Pinpoint the cell where the given text exists, returning its [X, Y] midpoint coordinate. 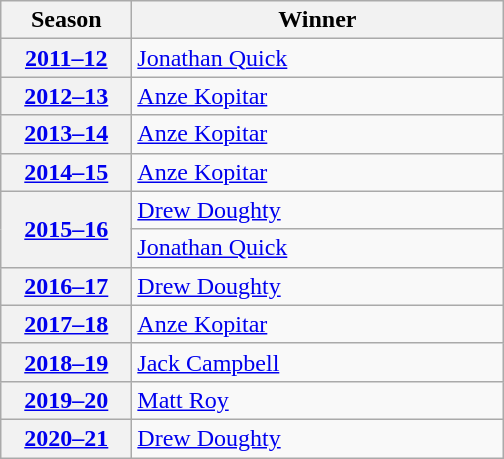
Winner [318, 20]
2015–16 [66, 229]
2013–14 [66, 134]
Matt Roy [318, 400]
Season [66, 20]
Jack Campbell [318, 362]
2012–13 [66, 96]
2017–18 [66, 324]
2018–19 [66, 362]
2014–15 [66, 172]
2011–12 [66, 58]
2019–20 [66, 400]
2016–17 [66, 286]
2020–21 [66, 438]
